Pinpoint the cell where the given text exists, returning its (x, y) midpoint coordinate. 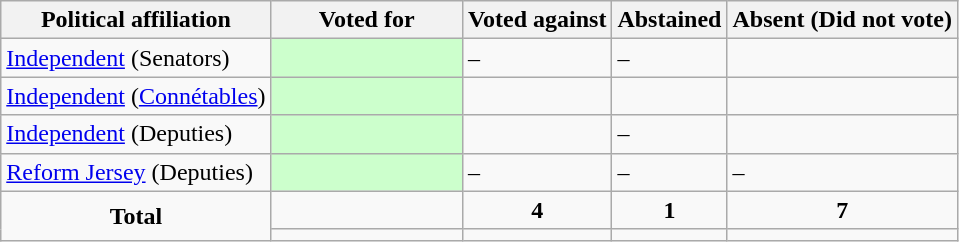
1 (670, 210)
Voted against (537, 20)
Abstained (670, 20)
Voted for (366, 20)
Reform Jersey (Deputies) (136, 172)
Independent (Deputies) (136, 134)
Total (136, 216)
7 (842, 210)
Absent (Did not vote) (842, 20)
Independent (Senators) (136, 58)
4 (537, 210)
Political affiliation (136, 20)
Independent (Connétables) (136, 96)
